Detect which cell encompasses the target text, then output its (x, y) center coordinate. 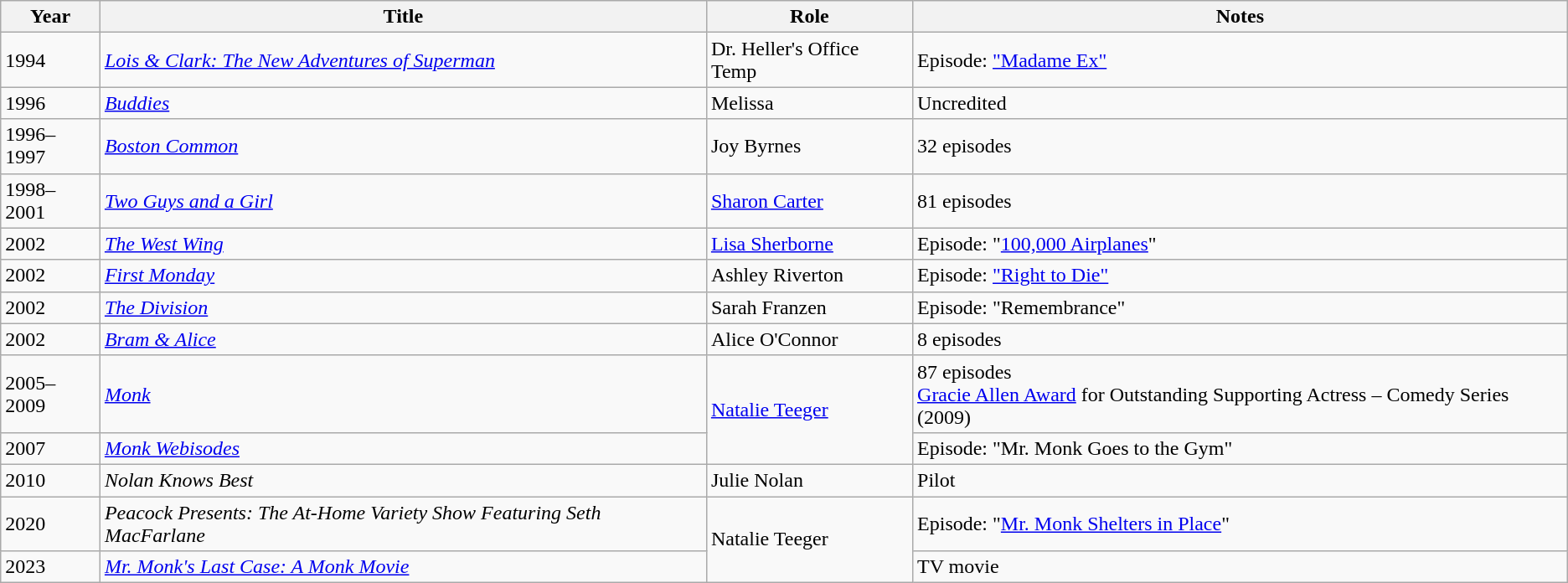
Notes (1240, 17)
81 episodes (1240, 201)
Uncredited (1240, 103)
TV movie (1240, 567)
1996 (50, 103)
Joy Byrnes (809, 146)
Ashley Riverton (809, 276)
Alice O'Connor (809, 339)
Melissa (809, 103)
Episode: "Right to Die" (1240, 276)
2007 (50, 448)
Title (403, 17)
Sarah Franzen (809, 307)
Lisa Sherborne (809, 244)
Episode: "Madame Ex" (1240, 60)
Monk (403, 394)
Boston Common (403, 146)
Peacock Presents: The At-Home Variety Show Featuring Seth MacFarlane (403, 523)
Role (809, 17)
Episode: "Mr. Monk Shelters in Place" (1240, 523)
Julie Nolan (809, 480)
8 episodes (1240, 339)
First Monday (403, 276)
2023 (50, 567)
Two Guys and a Girl (403, 201)
2010 (50, 480)
2020 (50, 523)
32 episodes (1240, 146)
2005–2009 (50, 394)
Monk Webisodes (403, 448)
1998–2001 (50, 201)
The Division (403, 307)
Episode: "100,000 Airplanes" (1240, 244)
87 episodesGracie Allen Award for Outstanding Supporting Actress – Comedy Series (2009) (1240, 394)
1996–1997 (50, 146)
Bram & Alice (403, 339)
Nolan Knows Best (403, 480)
Dr. Heller's Office Temp (809, 60)
Buddies (403, 103)
Mr. Monk's Last Case: A Monk Movie (403, 567)
Sharon Carter (809, 201)
Episode: "Mr. Monk Goes to the Gym" (1240, 448)
The West Wing (403, 244)
Lois & Clark: The New Adventures of Superman (403, 60)
Year (50, 17)
Episode: "Remembrance" (1240, 307)
1994 (50, 60)
Pilot (1240, 480)
